Provide the [x, y] coordinate of the cell's center where the given text is located.  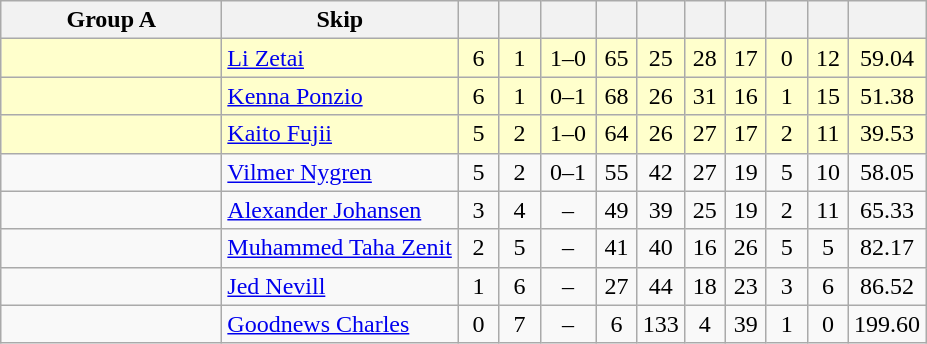
Kaito Fujii [340, 134]
18 [704, 286]
Muhammed Taha Zenit [340, 248]
64 [616, 134]
42 [660, 172]
10 [828, 172]
133 [660, 324]
7 [520, 324]
49 [616, 210]
51.38 [886, 96]
65.33 [886, 210]
40 [660, 248]
41 [616, 248]
Jed Nevill [340, 286]
28 [704, 58]
44 [660, 286]
23 [746, 286]
39.53 [886, 134]
86.52 [886, 286]
59.04 [886, 58]
31 [704, 96]
Kenna Ponzio [340, 96]
65 [616, 58]
15 [828, 96]
58.05 [886, 172]
Li Zetai [340, 58]
68 [616, 96]
Skip [340, 20]
Vilmer Nygren [340, 172]
Alexander Johansen [340, 210]
55 [616, 172]
82.17 [886, 248]
Goodnews Charles [340, 324]
12 [828, 58]
Group A [112, 20]
199.60 [886, 324]
